Capture the cell that displays the provided text and extract its [x, y] central coordinate. 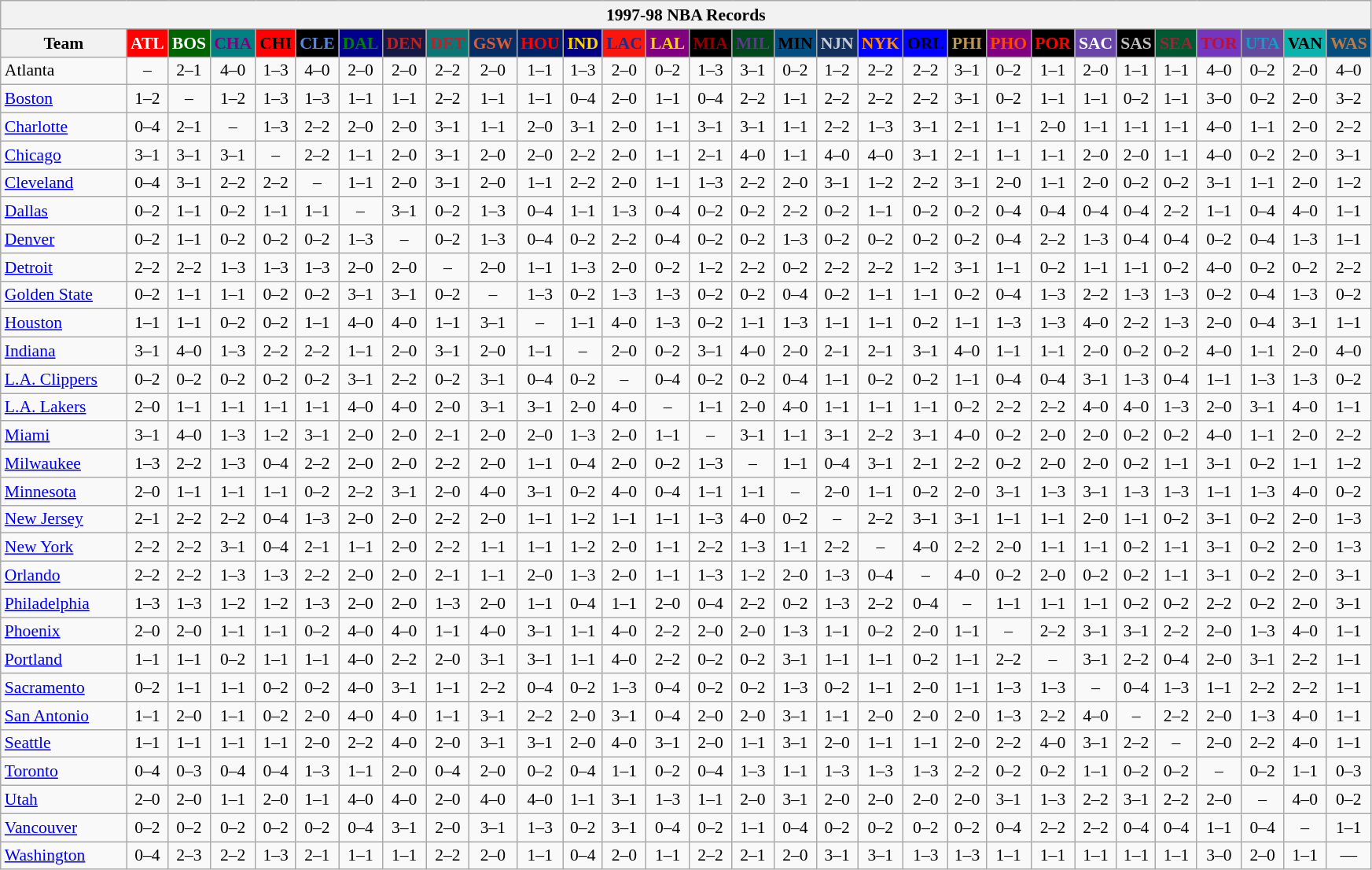
Sacramento [64, 688]
MIA [710, 43]
Houston [64, 323]
Phoenix [64, 632]
Seattle [64, 743]
Utah [64, 800]
L.A. Clippers [64, 379]
WAS [1349, 43]
IND [583, 43]
L.A. Lakers [64, 407]
SAC [1096, 43]
3–2 [1349, 99]
New York [64, 547]
CLE [318, 43]
DET [448, 43]
Chicago [64, 155]
CHI [275, 43]
Vancouver [64, 828]
San Antonio [64, 716]
POR [1053, 43]
Boston [64, 99]
UTA [1263, 43]
2–3 [189, 856]
DAL [361, 43]
1997-98 NBA Records [686, 15]
Philadelphia [64, 603]
DEN [404, 43]
Cleveland [64, 183]
Milwaukee [64, 463]
Minnesota [64, 492]
Indiana [64, 352]
PHO [1008, 43]
Toronto [64, 772]
— [1349, 856]
Detroit [64, 267]
ORL [926, 43]
Washington [64, 856]
New Jersey [64, 519]
Team [64, 43]
Denver [64, 239]
Orlando [64, 576]
BOS [189, 43]
MIN [795, 43]
NJN [837, 43]
Charlotte [64, 127]
VAN [1305, 43]
MIL [753, 43]
Miami [64, 436]
GSW [494, 43]
SAS [1136, 43]
Dallas [64, 212]
PHI [967, 43]
ATL [148, 43]
SEA [1176, 43]
Portland [64, 660]
LAL [668, 43]
LAC [624, 43]
CHA [233, 43]
Atlanta [64, 71]
Golden State [64, 295]
HOU [539, 43]
TOR [1219, 43]
NYK [881, 43]
